Return [x, y] of the center of cell containing provided text 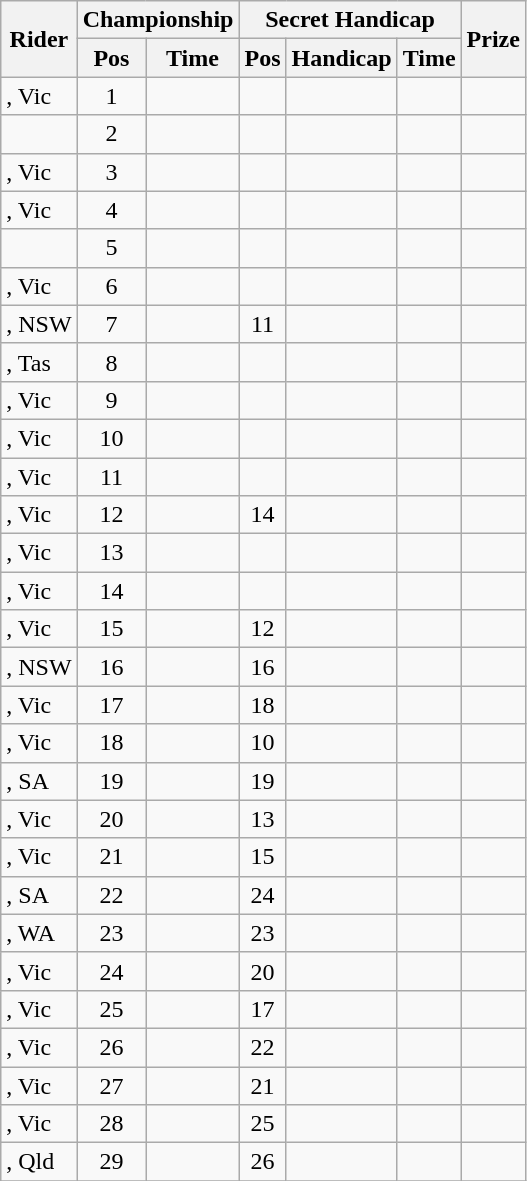
29 [112, 1162]
2 [112, 134]
5 [112, 248]
28 [112, 1124]
Championship [158, 20]
Rider [39, 39]
6 [112, 286]
Handicap [342, 58]
7 [112, 324]
3 [112, 172]
8 [112, 362]
Secret Handicap [350, 20]
4 [112, 210]
, WA [39, 933]
Prize [493, 39]
, Tas [39, 362]
9 [112, 400]
, Qld [39, 1162]
1 [112, 96]
27 [112, 1085]
